Provide the [X, Y] coordinate of the cell's center where the given text is located.  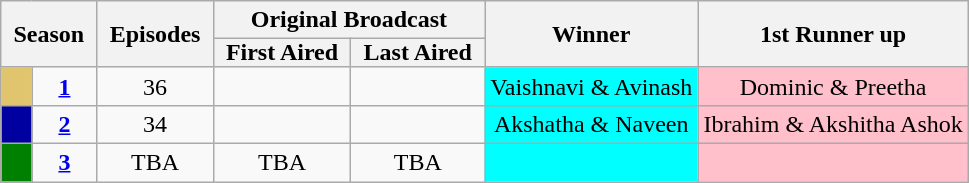
Akshatha & Naveen [592, 124]
Episodes [155, 34]
Ibrahim & Akshitha Ashok [833, 124]
Vaishnavi & Avinash [592, 86]
1st Runner up [833, 34]
Dominic & Preetha [833, 86]
36 [155, 86]
Winner [592, 34]
Season [49, 34]
2 [64, 124]
Original Broadcast [348, 20]
Last Aired [418, 53]
First Aired [282, 53]
1 [64, 86]
3 [64, 162]
34 [155, 124]
